Determine the (X, Y) coordinate at the center of the cell enclosing the given text.  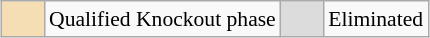
Qualified Knockout phase (162, 19)
Eliminated (376, 19)
